Scan for the cell matching the given text and deliver its [X, Y] coordinate at center. 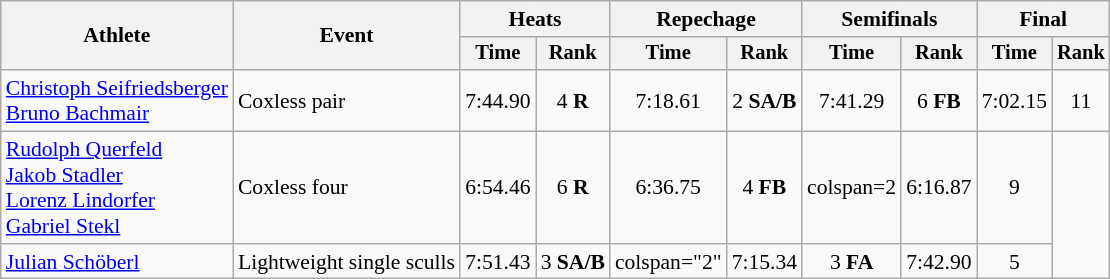
6:16.87 [938, 188]
6 R [573, 188]
2 SA/B [764, 100]
Repechage [706, 19]
Event [346, 36]
Heats [535, 19]
6:54.46 [498, 188]
7:18.61 [668, 100]
Rudolph QuerfeldJakob StadlerLorenz LindorferGabriel Stekl [117, 188]
7:41.29 [852, 100]
7:44.90 [498, 100]
Coxless pair [346, 100]
4 FB [764, 188]
6:36.75 [668, 188]
4 R [573, 100]
6 FB [938, 100]
Christoph SeifriedsbergerBruno Bachmair [117, 100]
colspan=2 [852, 188]
Coxless four [346, 188]
9 [1014, 188]
7:02.15 [1014, 100]
Final [1044, 19]
11 [1081, 100]
Semifinals [890, 19]
Athlete [117, 36]
